Provide the (x, y) coordinate of the cell's center where the given text is located.  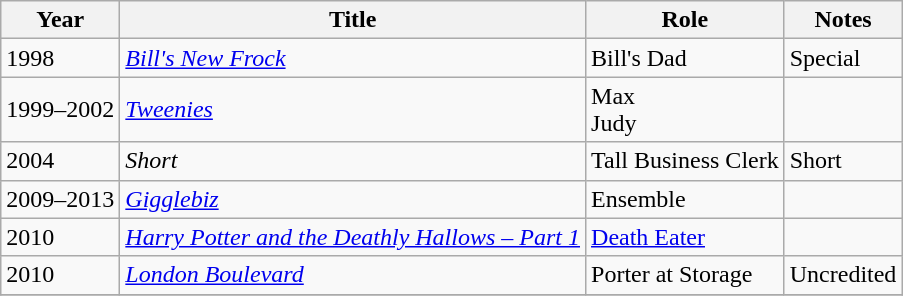
Death Eater (686, 237)
1998 (60, 58)
Tweenies (353, 110)
Role (686, 20)
MaxJudy (686, 110)
2004 (60, 161)
2009–2013 (60, 199)
Ensemble (686, 199)
Harry Potter and the Deathly Hallows – Part 1 (353, 237)
Bill's New Frock (353, 58)
Tall Business Clerk (686, 161)
London Boulevard (353, 275)
Special (843, 58)
Title (353, 20)
Notes (843, 20)
Porter at Storage (686, 275)
Uncredited (843, 275)
Bill's Dad (686, 58)
1999–2002 (60, 110)
Gigglebiz (353, 199)
Year (60, 20)
